Find where the given text appears and provide that cell's center as [x, y] coordinate. 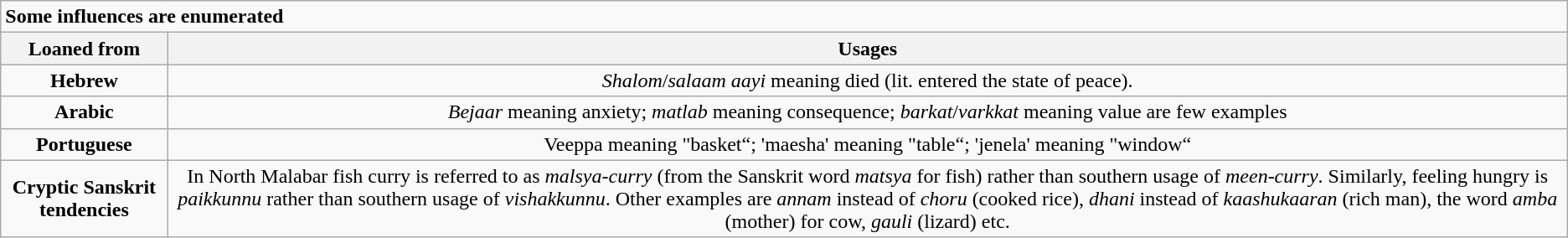
Hebrew [84, 80]
Loaned from [84, 49]
Usages [868, 49]
Some influences are enumerated [784, 17]
Portuguese [84, 144]
Shalom/salaam aayi meaning died (lit. entered the state of peace). [868, 80]
Cryptic Sanskrit tendencies [84, 199]
Arabic [84, 112]
Veeppa meaning "basket“; 'maesha' meaning "table“; 'jenela' meaning "window“ [868, 144]
Bejaar meaning anxiety; matlab meaning consequence; barkat/varkkat meaning value are few examples [868, 112]
